Output the [x, y] coordinate of the center of the cell containing the given text.  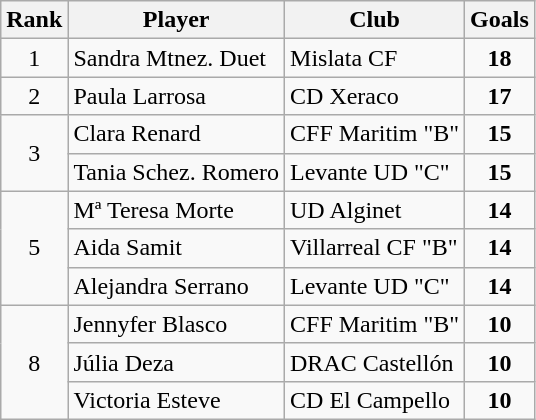
Sandra Mtnez. Duet [176, 58]
Mislata CF [375, 58]
3 [34, 153]
Mª Teresa Morte [176, 210]
UD Alginet [375, 210]
Victoria Esteve [176, 400]
Aida Samit [176, 248]
Alejandra Serrano [176, 286]
CD El Campello [375, 400]
18 [500, 58]
Villarreal CF "B" [375, 248]
1 [34, 58]
Player [176, 20]
2 [34, 96]
Club [375, 20]
Paula Larrosa [176, 96]
Rank [34, 20]
Tania Schez. Romero [176, 172]
Júlia Deza [176, 362]
Clara Renard [176, 134]
17 [500, 96]
5 [34, 248]
CD Xeraco [375, 96]
Goals [500, 20]
Jennyfer Blasco [176, 324]
DRAC Castellón [375, 362]
8 [34, 362]
